Scan for the cell matching the given text and deliver its (x, y) coordinate at center. 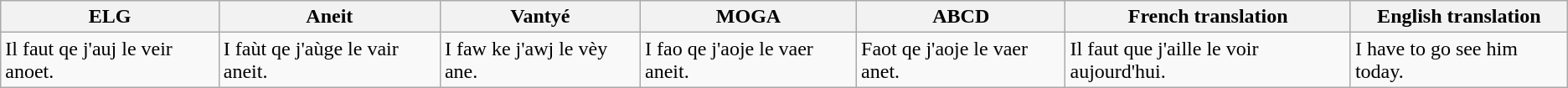
Il faut que j'aille le voir aujourd'hui. (1208, 60)
French translation (1208, 17)
I have to go see him today. (1459, 60)
Faot qe j'aoje le vaer anet. (962, 60)
I faw ke j'awj le vèy ane. (539, 60)
Vantyé (539, 17)
MOGA (748, 17)
Aneit (329, 17)
ELG (111, 17)
Il faut qe j'auj le veir anoet. (111, 60)
I fao qe j'aoje le vaer aneit. (748, 60)
ABCD (962, 17)
I faùt qe j'aùge le vair aneit. (329, 60)
English translation (1459, 17)
